Return [x, y] of the center of cell containing provided text 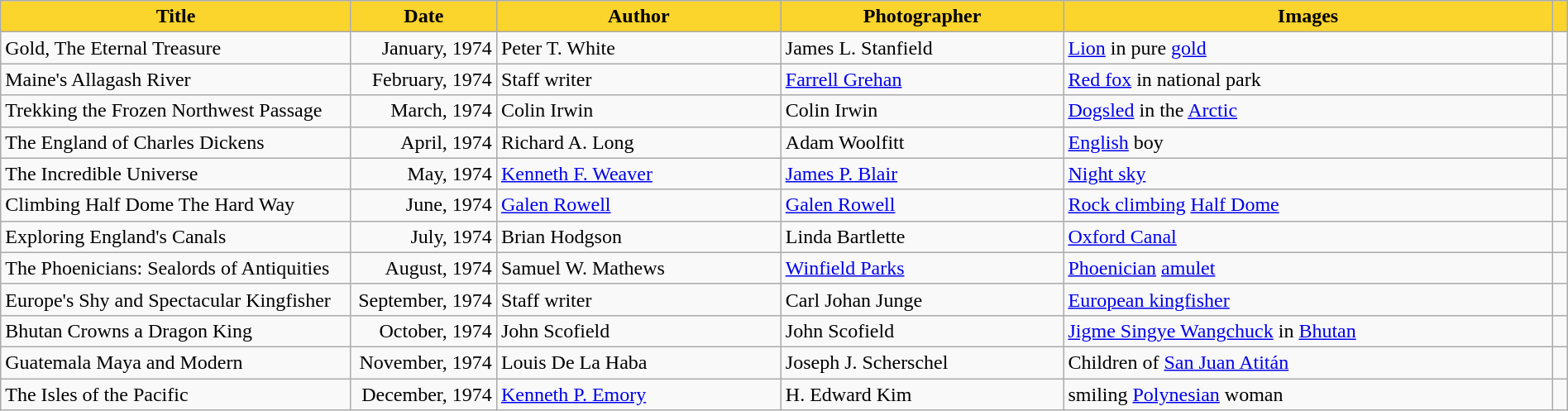
Farrell Grehan [922, 79]
Title [176, 17]
Night sky [1308, 174]
Trekking the Frozen Northwest Passage [176, 111]
May, 1974 [423, 174]
The England of Charles Dickens [176, 142]
August, 1974 [423, 268]
December, 1974 [423, 394]
Maine's Allagash River [176, 79]
April, 1974 [423, 142]
September, 1974 [423, 299]
Author [638, 17]
Louis De La Haba [638, 362]
James L. Stanfield [922, 48]
Oxford Canal [1308, 237]
Brian Hodgson [638, 237]
July, 1974 [423, 237]
Adam Woolfitt [922, 142]
The Phoenicians: Sealords of Antiquities [176, 268]
Joseph J. Scherschel [922, 362]
Winfield Parks [922, 268]
James P. Blair [922, 174]
The Incredible Universe [176, 174]
Kenneth P. Emory [638, 394]
Images [1308, 17]
English boy [1308, 142]
Linda Bartlette [922, 237]
Guatemala Maya and Modern [176, 362]
Europe's Shy and Spectacular Kingfisher [176, 299]
Kenneth F. Weaver [638, 174]
Peter T. White [638, 48]
European kingfisher [1308, 299]
Rock climbing Half Dome [1308, 205]
Jigme Singye Wangchuck in Bhutan [1308, 331]
March, 1974 [423, 111]
Samuel W. Mathews [638, 268]
Gold, The Eternal Treasure [176, 48]
Climbing Half Dome The Hard Way [176, 205]
October, 1974 [423, 331]
January, 1974 [423, 48]
Lion in pure gold [1308, 48]
November, 1974 [423, 362]
Bhutan Crowns a Dragon King [176, 331]
February, 1974 [423, 79]
The Isles of the Pacific [176, 394]
Richard A. Long [638, 142]
Children of San Juan Atitán [1308, 362]
June, 1974 [423, 205]
Phoenician amulet [1308, 268]
H. Edward Kim [922, 394]
smiling Polynesian woman [1308, 394]
Exploring England's Canals [176, 237]
Dogsled in the Arctic [1308, 111]
Date [423, 17]
Red fox in national park [1308, 79]
Carl Johan Junge [922, 299]
Photographer [922, 17]
